Return the (X, Y) coordinate for the center point of the cell that contains the specified text.  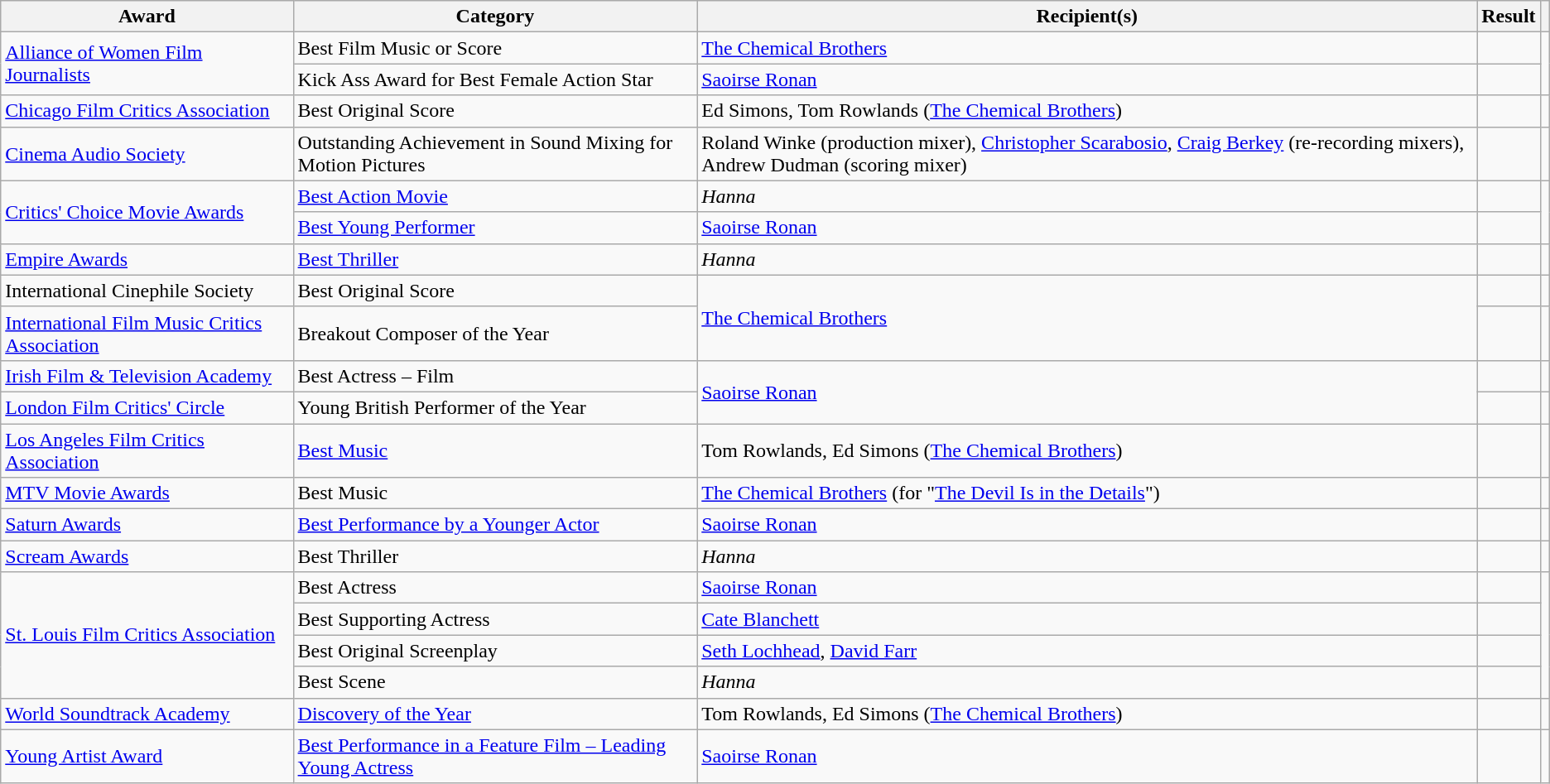
Best Scene (495, 682)
Best Performance by a Younger Actor (495, 525)
Empire Awards (147, 259)
Best Actress (495, 588)
Kick Ass Award for Best Female Action Star (495, 79)
International Film Music Critics Association (147, 333)
Best Action Movie (495, 196)
Best Young Performer (495, 228)
Alliance of Women Film Journalists (147, 64)
Young British Performer of the Year (495, 407)
Outstanding Achievement in Sound Mixing for Motion Pictures (495, 154)
Category (495, 17)
Best Performance in a Feature Film – Leading Young Actress (495, 757)
Saturn Awards (147, 525)
Critics' Choice Movie Awards (147, 212)
Best Actress – Film (495, 376)
Result (1509, 17)
Seth Lochhead, David Farr (1087, 651)
Irish Film & Television Academy (147, 376)
St. Louis Film Critics Association (147, 635)
Cinema Audio Society (147, 154)
Young Artist Award (147, 757)
Roland Winke (production mixer), Christopher Scarabosio, Craig Berkey (re-recording mixers), Andrew Dudman (scoring mixer) (1087, 154)
Chicago Film Critics Association (147, 111)
Los Angeles Film Critics Association (147, 450)
Best Supporting Actress (495, 619)
Ed Simons, Tom Rowlands (The Chemical Brothers) (1087, 111)
MTV Movie Awards (147, 493)
Best Film Music or Score (495, 48)
Discovery of the Year (495, 714)
Best Original Screenplay (495, 651)
Award (147, 17)
Cate Blanchett (1087, 619)
London Film Critics' Circle (147, 407)
Breakout Composer of the Year (495, 333)
Scream Awards (147, 556)
World Soundtrack Academy (147, 714)
The Chemical Brothers (for "The Devil Is in the Details") (1087, 493)
Recipient(s) (1087, 17)
International Cinephile Society (147, 291)
